Scan for the cell matching the given text and deliver its [X, Y] coordinate at center. 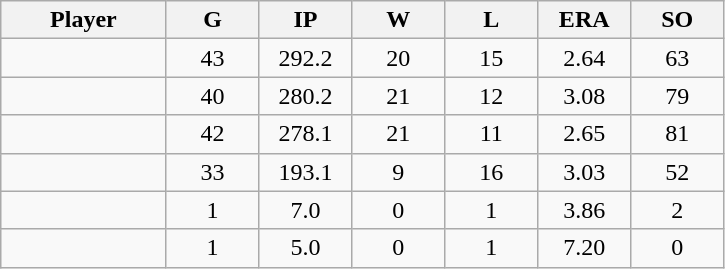
63 [678, 58]
33 [212, 172]
ERA [584, 20]
52 [678, 172]
11 [492, 134]
7.0 [306, 210]
292.2 [306, 58]
2 [678, 210]
9 [398, 172]
280.2 [306, 96]
16 [492, 172]
20 [398, 58]
Player [84, 20]
IP [306, 20]
7.20 [584, 248]
5.0 [306, 248]
3.03 [584, 172]
3.08 [584, 96]
L [492, 20]
81 [678, 134]
40 [212, 96]
278.1 [306, 134]
2.64 [584, 58]
SO [678, 20]
W [398, 20]
G [212, 20]
79 [678, 96]
2.65 [584, 134]
15 [492, 58]
43 [212, 58]
3.86 [584, 210]
42 [212, 134]
193.1 [306, 172]
12 [492, 96]
